From the cell containing the given text, extract its center point as [X, Y] coordinate. 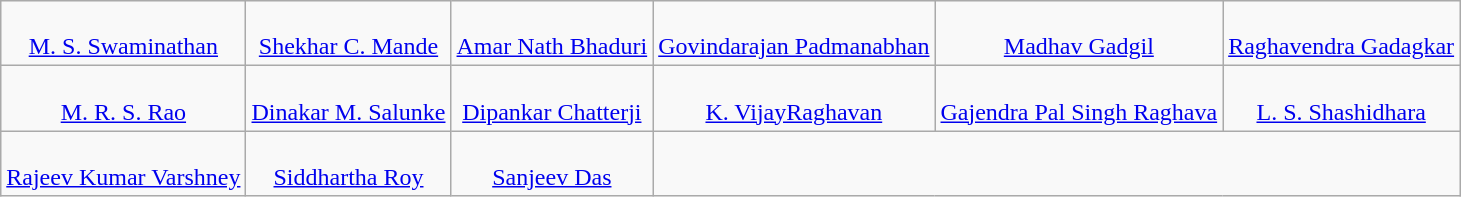
Siddhartha Roy [348, 164]
Raghavendra Gadagkar [1342, 34]
Rajeev Kumar Varshney [124, 164]
Sanjeev Das [552, 164]
Shekhar C. Mande [348, 34]
M. R. S. Rao [124, 98]
Dipankar Chatterji [552, 98]
Dinakar M. Salunke [348, 98]
L. S. Shashidhara [1342, 98]
K. VijayRaghavan [794, 98]
Govindarajan Padmanabhan [794, 34]
Madhav Gadgil [1079, 34]
Amar Nath Bhaduri [552, 34]
Gajendra Pal Singh Raghava [1079, 98]
M. S. Swaminathan [124, 34]
